Find where the given text appears and provide that cell's center as (x, y) coordinate. 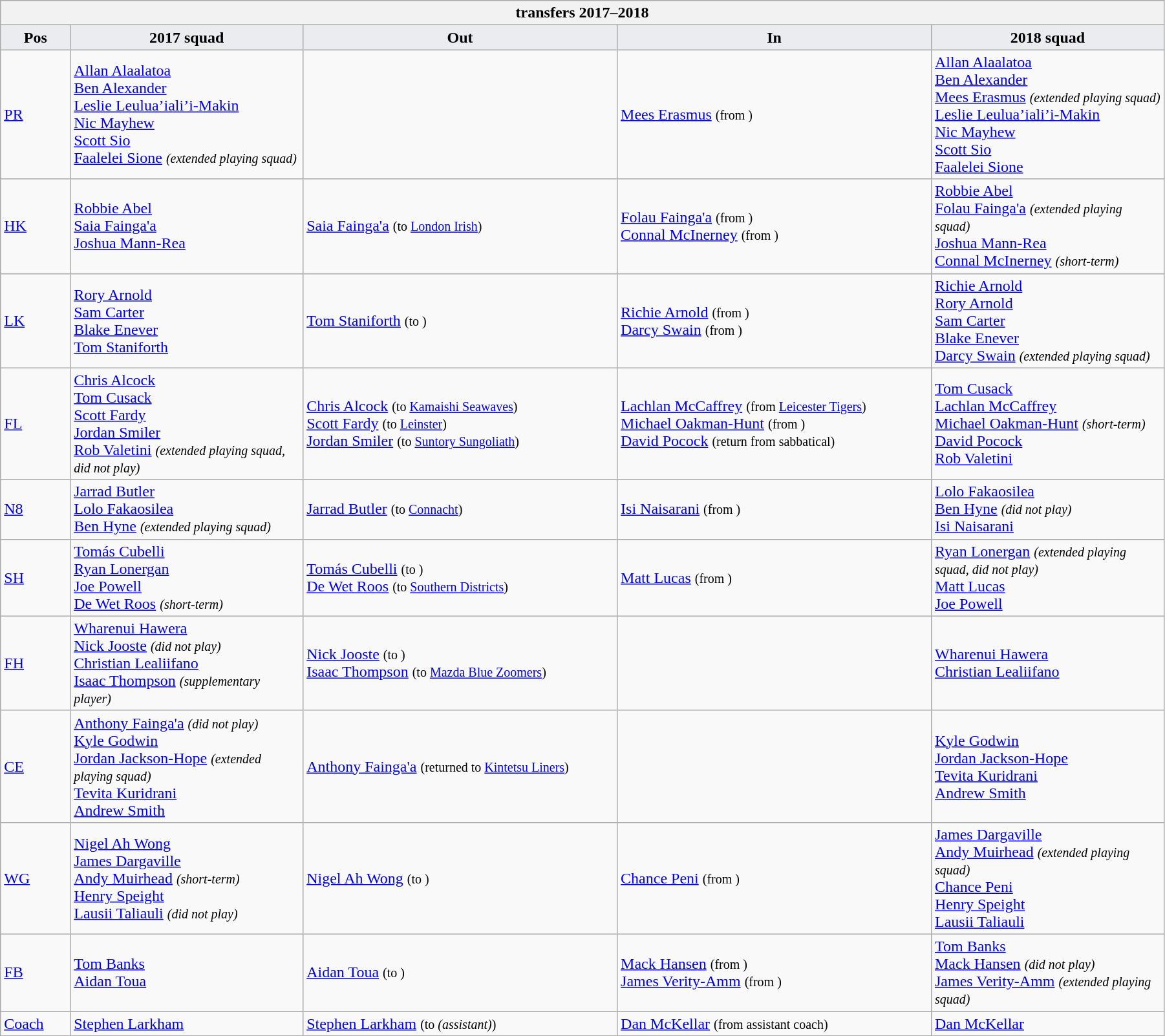
Nigel Ah Wong (to ) (460, 878)
Matt Lucas (from ) (775, 578)
Aidan Toua (to ) (460, 972)
HK (36, 226)
Tomás Cubelli Ryan Lonergan Joe Powell De Wet Roos (short-term) (187, 578)
Tom Banks Aidan Toua (187, 972)
Chris Alcock (to Kamaishi Seawaves) Scott Fardy (to Leinster) Jordan Smiler (to Suntory Sungoliath) (460, 424)
Stephen Larkham (187, 1023)
Nick Jooste (to ) Isaac Thompson (to Mazda Blue Zoomers) (460, 663)
Allan Alaalatoa Ben Alexander Leslie Leulua’iali’i-Makin Nic Mayhew Scott Sio Faalelei Sione (extended playing squad) (187, 114)
Tom Cusack Lachlan McCaffrey Michael Oakman-Hunt (short-term) David Pocock Rob Valetini (1047, 424)
Robbie Abel Folau Fainga'a (extended playing squad) Joshua Mann-Rea Connal McInerney (short-term) (1047, 226)
In (775, 37)
Lolo Fakaosilea Ben Hyne (did not play) Isi Naisarani (1047, 509)
FL (36, 424)
Richie Arnold Rory Arnold Sam Carter Blake Enever Darcy Swain (extended playing squad) (1047, 321)
Kyle Godwin Jordan Jackson-Hope Tevita Kuridrani Andrew Smith (1047, 766)
WG (36, 878)
Folau Fainga'a (from ) Connal McInerney (from ) (775, 226)
Chance Peni (from ) (775, 878)
2018 squad (1047, 37)
Pos (36, 37)
Anthony Fainga'a (returned to Kintetsu Liners) (460, 766)
Jarrad Butler Lolo Fakaosilea Ben Hyne (extended playing squad) (187, 509)
Allan Alaalatoa Ben Alexander Mees Erasmus (extended playing squad) Leslie Leulua’iali’i-Makin Nic Mayhew Scott Sio Faalelei Sione (1047, 114)
Ryan Lonergan (extended playing squad, did not play) Matt Lucas Joe Powell (1047, 578)
Out (460, 37)
James Dargaville Andy Muirhead (extended playing squad) Chance Peni Henry Speight Lausii Taliauli (1047, 878)
SH (36, 578)
transfers 2017–2018 (582, 13)
FH (36, 663)
Coach (36, 1023)
Robbie Abel Saia Fainga'a Joshua Mann-Rea (187, 226)
Nigel Ah Wong James Dargaville Andy Muirhead (short-term) Henry Speight Lausii Taliauli (did not play) (187, 878)
Saia Fainga'a (to London Irish) (460, 226)
LK (36, 321)
CE (36, 766)
Lachlan McCaffrey (from Leicester Tigers) Michael Oakman-Hunt (from ) David Pocock (return from sabbatical) (775, 424)
Tom Banks Mack Hansen (did not play) James Verity-Amm (extended playing squad) (1047, 972)
Isi Naisarani (from ) (775, 509)
PR (36, 114)
Wharenui Hawera Nick Jooste (did not play) Christian Lealiifano Isaac Thompson (supplementary player) (187, 663)
Mack Hansen (from ) James Verity-Amm (from ) (775, 972)
2017 squad (187, 37)
Rory Arnold Sam Carter Blake Enever Tom Staniforth (187, 321)
Tom Staniforth (to ) (460, 321)
Dan McKellar (from assistant coach) (775, 1023)
FB (36, 972)
Wharenui Hawera Christian Lealiifano (1047, 663)
Mees Erasmus (from ) (775, 114)
Anthony Fainga'a (did not play) Kyle Godwin Jordan Jackson-Hope (extended playing squad) Tevita Kuridrani Andrew Smith (187, 766)
Stephen Larkham (to (assistant)) (460, 1023)
Jarrad Butler (to Connacht) (460, 509)
Tomás Cubelli (to ) De Wet Roos (to Southern Districts) (460, 578)
N8 (36, 509)
Richie Arnold (from ) Darcy Swain (from ) (775, 321)
Chris Alcock Tom Cusack Scott Fardy Jordan Smiler Rob Valetini (extended playing squad, did not play) (187, 424)
Dan McKellar (1047, 1023)
